Capture the cell that displays the provided text and extract its [X, Y] central coordinate. 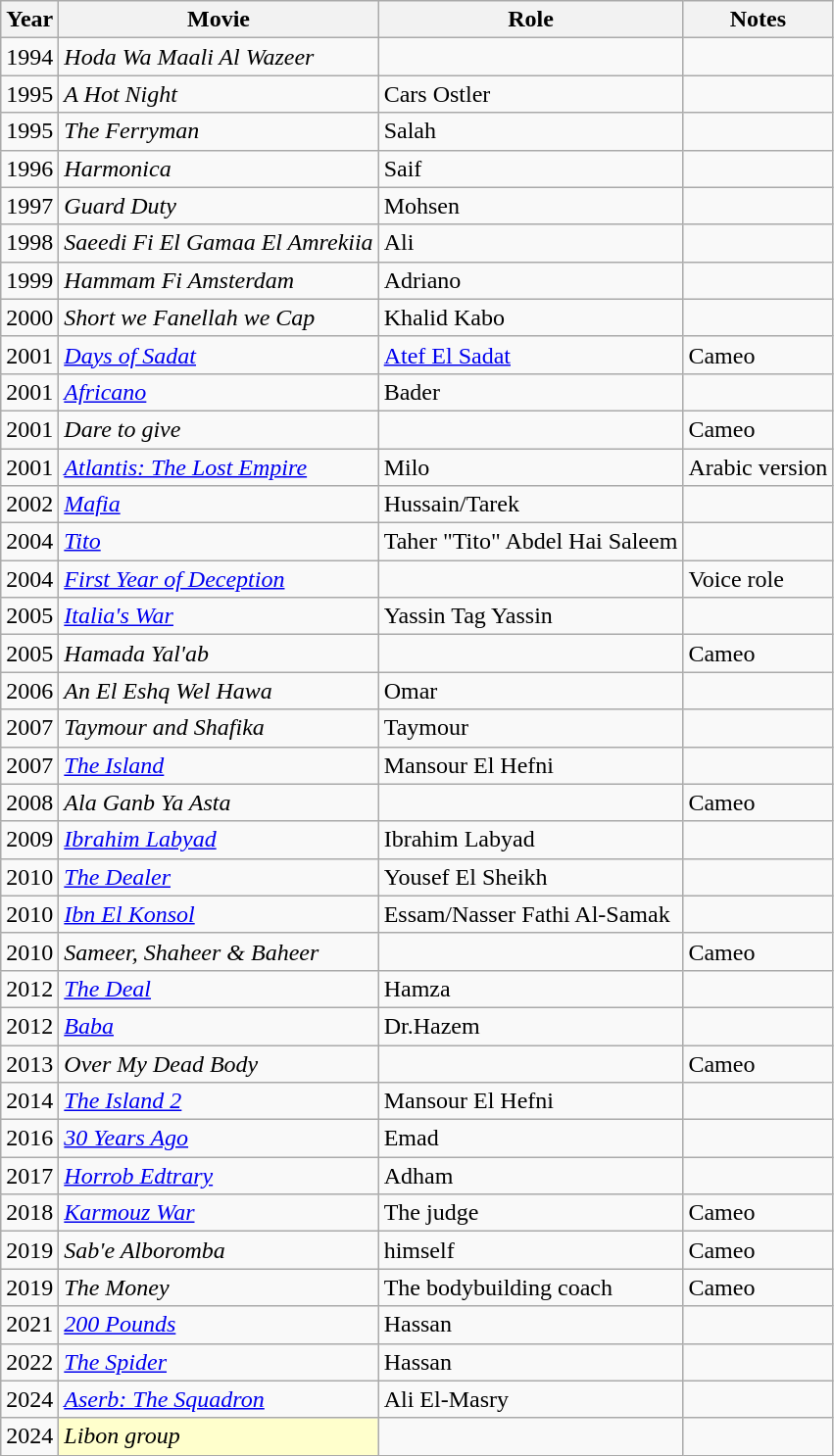
Dr.Hazem [531, 1026]
1996 [29, 169]
1998 [29, 243]
Milo [531, 467]
Baba [219, 1026]
Salah [531, 131]
Yassin Tag Yassin [531, 616]
Atlantis: The Lost Empire [219, 467]
Emad [531, 1139]
The Dealer [219, 877]
Movie [219, 20]
Hamada Yal'ab [219, 654]
Essam/Nasser Fathi Al-Samak [531, 914]
Taymour and Shafika [219, 728]
Libon group [219, 1436]
himself [531, 1250]
First Year of Deception [219, 579]
1999 [29, 280]
Guard Duty [219, 206]
2008 [29, 802]
Notes [759, 20]
The Island 2 [219, 1101]
2021 [29, 1325]
Days of Sadat [219, 355]
200 Pounds [219, 1325]
Hussain/Tarek [531, 505]
Ibn El Konsol [219, 914]
Ali [531, 243]
Hoda Wa Maali Al Wazeer [219, 57]
Sameer, Shaheer & Baheer [219, 951]
Karmouz War [219, 1213]
Arabic version [759, 467]
Dare to give [219, 429]
Taher "Tito" Abdel Hai Saleem [531, 542]
The Island [219, 765]
Taymour [531, 728]
Aserb: The Squadron [219, 1399]
Mohsen [531, 206]
Ala Ganb Ya Asta [219, 802]
2017 [29, 1176]
The Spider [219, 1362]
2006 [29, 691]
Over My Dead Body [219, 1063]
1994 [29, 57]
2002 [29, 505]
Cars Ostler [531, 94]
2013 [29, 1063]
Omar [531, 691]
2009 [29, 840]
Sab'e Alboromba [219, 1250]
Atef El Sadat [531, 355]
2016 [29, 1139]
1997 [29, 206]
Khalid Kabo [531, 317]
Tito [219, 542]
The bodybuilding coach [531, 1287]
Saif [531, 169]
Harmonica [219, 169]
Hamza [531, 989]
2000 [29, 317]
The Money [219, 1287]
An El Eshq Wel Hawa [219, 691]
2022 [29, 1362]
2014 [29, 1101]
Adham [531, 1176]
The judge [531, 1213]
Voice role [759, 579]
2018 [29, 1213]
Role [531, 20]
Ali El-Masry [531, 1399]
Short we Fanellah we Cap [219, 317]
The Ferryman [219, 131]
30 Years Ago [219, 1139]
Italia's War [219, 616]
The Deal [219, 989]
Yousef El Sheikh [531, 877]
Adriano [531, 280]
Saeedi Fi El Gamaa El Amrekiia [219, 243]
Horrob Edtrary [219, 1176]
Africano [219, 392]
Year [29, 20]
A Hot Night [219, 94]
Mafia [219, 505]
Hammam Fi Amsterdam [219, 280]
Bader [531, 392]
